Determine the (x, y) coordinate at the center of the cell enclosing the given text.  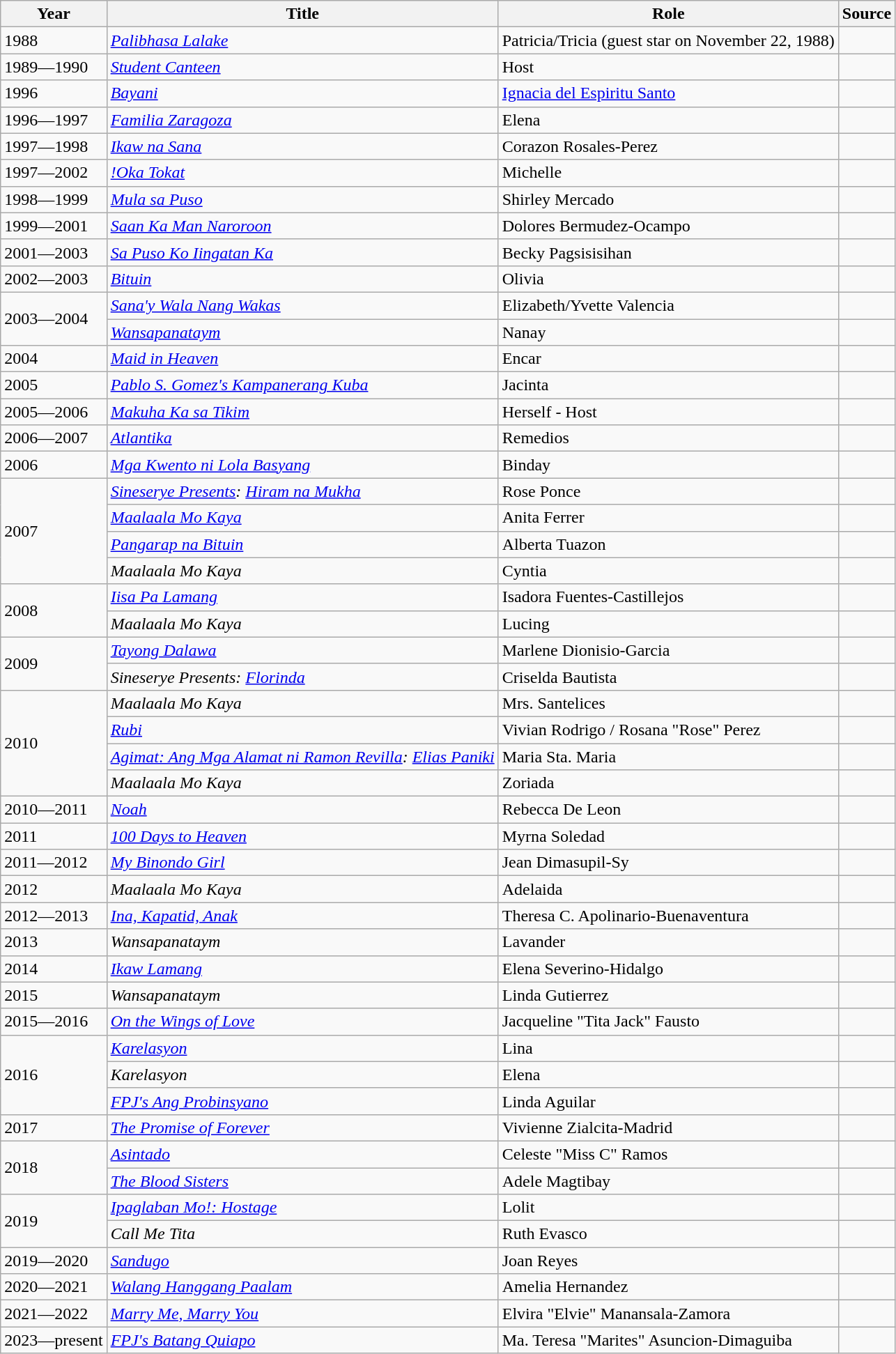
Source (867, 14)
2011—2012 (54, 863)
Pablo S. Gomez's Kampanerang Kuba (302, 385)
2019 (54, 1221)
Makuha Ka sa Tikim (302, 412)
Shirley Mercado (668, 199)
Marry Me, Marry You (302, 1314)
2010—2011 (54, 810)
Theresa C. Apolinario-Buenaventura (668, 916)
Pangarap na Bituin (302, 544)
1996 (54, 93)
2006 (54, 465)
2002—2003 (54, 279)
2017 (54, 1128)
Noah (302, 810)
Ignacia del Espiritu Santo (668, 93)
2020—2021 (54, 1287)
FPJ's Ang Probinsyano (302, 1101)
Patricia/Tricia (guest star on November 22, 1988) (668, 40)
Lavander (668, 942)
1997—2002 (54, 173)
Bituin (302, 279)
Host (668, 67)
1996—1997 (54, 120)
Cyntia (668, 571)
Linda Gutierrez (668, 995)
Linda Aguilar (668, 1101)
Familia Zaragoza (302, 120)
2014 (54, 969)
1999—2001 (54, 226)
2012 (54, 889)
Ikaw Lamang (302, 969)
1997—1998 (54, 146)
Zoriada (668, 783)
Mga Kwento ni Lola Basyang (302, 465)
Elizabeth/Yvette Valencia (668, 305)
2003—2004 (54, 318)
Corazon Rosales-Perez (668, 146)
Amelia Hernandez (668, 1287)
Herself - Host (668, 412)
Role (668, 14)
1998—1999 (54, 199)
Vivienne Zialcita-Madrid (668, 1128)
2015—2016 (54, 1022)
Rose Ponce (668, 491)
Anita Ferrer (668, 518)
Adele Magtibay (668, 1181)
Year (54, 14)
Call Me Tita (302, 1234)
2013 (54, 942)
Sana'y Wala Nang Wakas (302, 305)
Alberta Tuazon (668, 544)
Rubi (302, 730)
Maria Sta. Maria (668, 756)
Palibhasa Lalake (302, 40)
FPJ's Batang Quiapo (302, 1340)
Asintado (302, 1154)
2023—present (54, 1340)
2021—2022 (54, 1314)
2018 (54, 1167)
2016 (54, 1075)
Agimat: Ang Mga Alamat ni Ramon Revilla: Elias Paniki (302, 756)
Ma. Teresa "Marites" Asuncion-Dimaguiba (668, 1340)
Binday (668, 465)
Sineserye Presents: Florinda (302, 677)
Celeste "Miss C" Ramos (668, 1154)
Atlantika (302, 438)
Lina (668, 1048)
2008 (54, 610)
Encar (668, 359)
2005 (54, 385)
Nanay (668, 332)
Myrna Soledad (668, 836)
2019—2020 (54, 1261)
Maid in Heaven (302, 359)
Sandugo (302, 1261)
1988 (54, 40)
Title (302, 14)
2010 (54, 743)
Bayani (302, 93)
!Oka Tokat (302, 173)
Criselda Bautista (668, 677)
Dolores Bermudez-Ocampo (668, 226)
2012—2013 (54, 916)
2015 (54, 995)
2007 (54, 531)
Ipaglaban Mo!: Hostage (302, 1208)
2005—2006 (54, 412)
Lucing (668, 624)
Adelaida (668, 889)
Lolit (668, 1208)
2004 (54, 359)
Mrs. Santelices (668, 703)
Sa Puso Ko Iingatan Ka (302, 252)
The Blood Sisters (302, 1181)
1989—1990 (54, 67)
My Binondo Girl (302, 863)
Ina, Kapatid, Anak (302, 916)
2006—2007 (54, 438)
Vivian Rodrigo / Rosana "Rose" Perez (668, 730)
100 Days to Heaven (302, 836)
Michelle (668, 173)
Remedios (668, 438)
Student Canteen (302, 67)
Olivia (668, 279)
Marlene Dionisio-Garcia (668, 650)
Elvira "Elvie" Manansala-Zamora (668, 1314)
Jean Dimasupil-Sy (668, 863)
2011 (54, 836)
Joan Reyes (668, 1261)
Elena Severino-Hidalgo (668, 969)
Rebecca De Leon (668, 810)
The Promise of Forever (302, 1128)
Mula sa Puso (302, 199)
2009 (54, 663)
Ruth Evasco (668, 1234)
Saan Ka Man Naroroon (302, 226)
Becky Pagsisisihan (668, 252)
On the Wings of Love (302, 1022)
Iisa Pa Lamang (302, 597)
Isadora Fuentes-Castillejos (668, 597)
Walang Hanggang Paalam (302, 1287)
Sineserye Presents: Hiram na Mukha (302, 491)
Ikaw na Sana (302, 146)
2001—2003 (54, 252)
Jacinta (668, 385)
Jacqueline "Tita Jack" Fausto (668, 1022)
Tayong Dalawa (302, 650)
